From the cell containing the given text, extract its center point as [X, Y] coordinate. 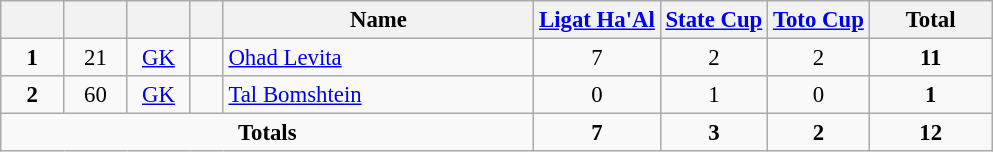
12 [930, 133]
3 [714, 133]
11 [930, 58]
Totals [268, 133]
Total [930, 20]
Ohad Levita [378, 58]
Tal Bomshtein [378, 95]
Ligat Ha'Al [597, 20]
Toto Cup [819, 20]
Name [378, 20]
State Cup [714, 20]
21 [96, 58]
60 [96, 95]
